Determine the (x, y) coordinate at the center of the cell enclosing the given text.  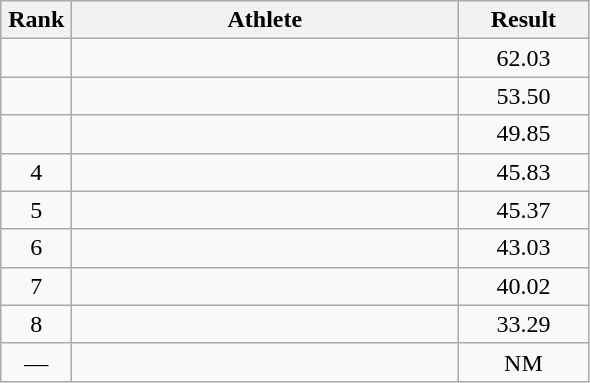
Athlete (265, 20)
Rank (36, 20)
Result (524, 20)
62.03 (524, 58)
40.02 (524, 286)
33.29 (524, 324)
7 (36, 286)
— (36, 362)
45.83 (524, 172)
49.85 (524, 134)
45.37 (524, 210)
NM (524, 362)
43.03 (524, 248)
53.50 (524, 96)
5 (36, 210)
4 (36, 172)
8 (36, 324)
6 (36, 248)
